Determine the (X, Y) coordinate at the center of the cell enclosing the given text.  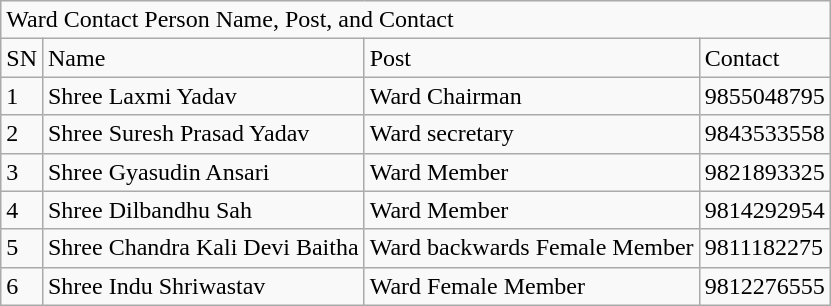
Ward secretary (532, 134)
6 (22, 286)
Ward backwards Female Member (532, 248)
9814292954 (764, 210)
Shree Gyasudin Ansari (203, 172)
Shree Laxmi Yadav (203, 96)
Name (203, 58)
9843533558 (764, 134)
Shree Dilbandhu Sah (203, 210)
Shree Chandra Kali Devi Baitha (203, 248)
4 (22, 210)
Ward Chairman (532, 96)
2 (22, 134)
Shree Indu Shriwastav (203, 286)
Contact (764, 58)
Ward Contact Person Name, Post, and Contact (416, 20)
Ward Female Member (532, 286)
Post (532, 58)
3 (22, 172)
9821893325 (764, 172)
Shree Suresh Prasad Yadav (203, 134)
1 (22, 96)
5 (22, 248)
SN (22, 58)
9812276555 (764, 286)
9855048795 (764, 96)
9811182275 (764, 248)
